Capture the cell that displays the provided text and extract its [x, y] central coordinate. 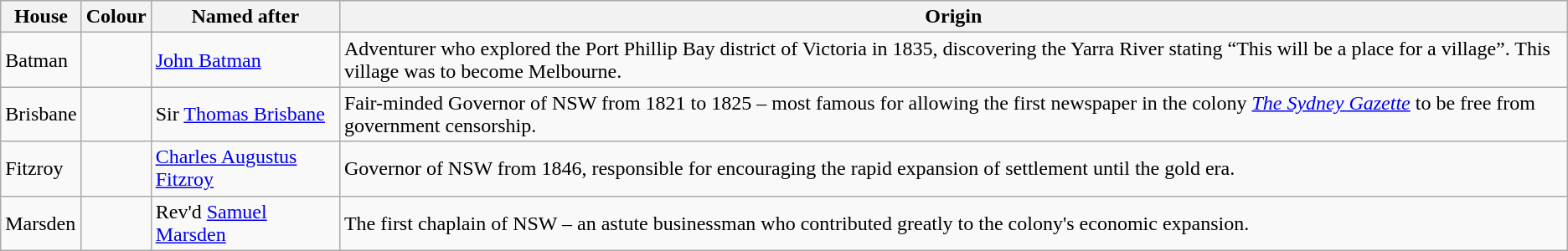
Charles Augustus Fitzroy [245, 169]
Sir Thomas Brisbane [245, 114]
Origin [953, 17]
John Batman [245, 60]
Rev'd Samuel Marsden [245, 223]
Batman [41, 60]
Marsden [41, 223]
The first chaplain of NSW – an astute businessman who contributed greatly to the colony's economic expansion. [953, 223]
Governor of NSW from 1846, responsible for encouraging the rapid expansion of settlement until the gold era. [953, 169]
House [41, 17]
Fitzroy [41, 169]
Brisbane [41, 114]
Colour [116, 17]
Named after [245, 17]
